Return the (X, Y) coordinate for the center point of the cell that contains the specified text.  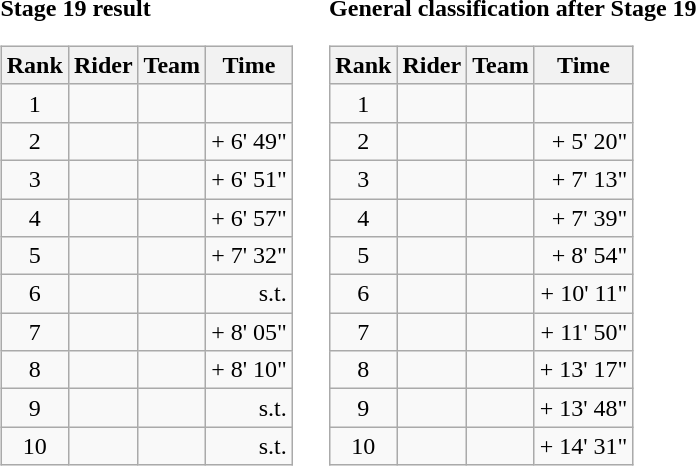
+ 14' 31" (584, 446)
+ 6' 49" (250, 141)
+ 7' 39" (584, 217)
+ 6' 51" (250, 179)
+ 13' 17" (584, 370)
+ 8' 10" (250, 370)
+ 10' 11" (584, 294)
+ 11' 50" (584, 332)
+ 13' 48" (584, 408)
+ 6' 57" (250, 217)
+ 7' 32" (250, 256)
+ 7' 13" (584, 179)
+ 5' 20" (584, 141)
+ 8' 54" (584, 256)
+ 8' 05" (250, 332)
